Pinpoint the cell where the given text exists, returning its (x, y) midpoint coordinate. 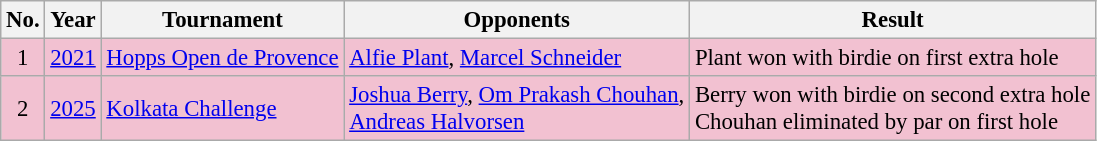
Year (73, 20)
Alfie Plant, Marcel Schneider (517, 58)
Tournament (222, 20)
2021 (73, 58)
Berry won with birdie on second extra holeChouhan eliminated by par on first hole (893, 108)
Joshua Berry, Om Prakash Chouhan, Andreas Halvorsen (517, 108)
Kolkata Challenge (222, 108)
2 (23, 108)
No. (23, 20)
1 (23, 58)
Hopps Open de Provence (222, 58)
Result (893, 20)
2025 (73, 108)
Opponents (517, 20)
Plant won with birdie on first extra hole (893, 58)
